Provide the (X, Y) coordinate of the cell's center where the given text is located.  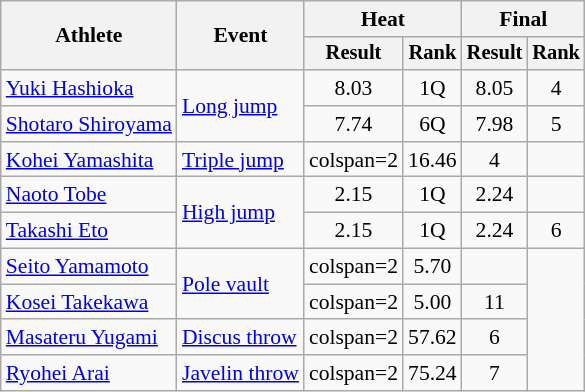
7.98 (495, 124)
5 (556, 124)
Javelin throw (240, 373)
Takashi Eto (89, 231)
5.00 (432, 302)
7 (495, 373)
5.70 (432, 267)
Pole vault (240, 284)
8.05 (495, 88)
Heat (383, 19)
Ryohei Arai (89, 373)
8.03 (354, 88)
Kosei Takekawa (89, 302)
Seito Yamamoto (89, 267)
57.62 (432, 338)
High jump (240, 212)
Naoto Tobe (89, 195)
Kohei Yamashita (89, 160)
Discus throw (240, 338)
Yuki Hashioka (89, 88)
11 (495, 302)
Triple jump (240, 160)
Athlete (89, 36)
Event (240, 36)
Masateru Yugami (89, 338)
Final (524, 19)
7.74 (354, 124)
Shotaro Shiroyama (89, 124)
Long jump (240, 106)
6Q (432, 124)
75.24 (432, 373)
16.46 (432, 160)
